For the text-containing cell, return its midpoint in (x, y) coordinate format. 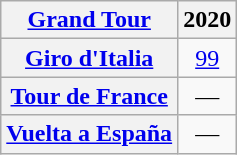
Vuelta a España (90, 134)
99 (208, 58)
Giro d'Italia (90, 58)
2020 (208, 20)
Grand Tour (90, 20)
Tour de France (90, 96)
